Determine the [X, Y] coordinate at the center of the cell enclosing the given text.  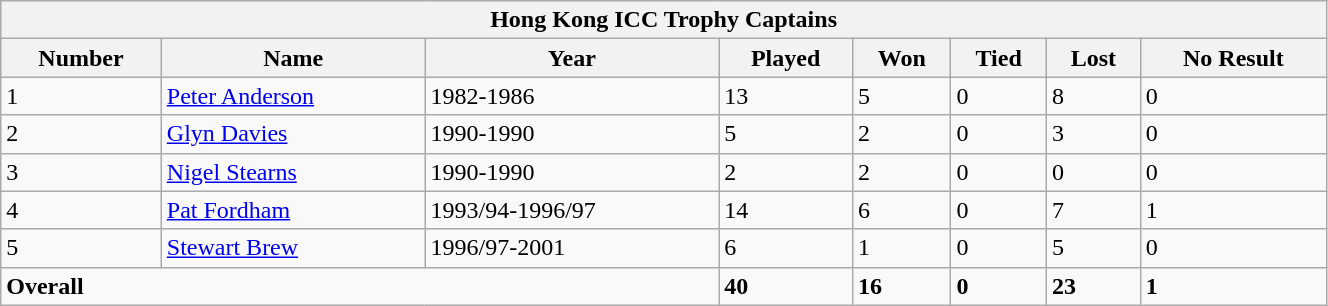
Year [572, 58]
13 [786, 96]
8 [1093, 96]
Played [786, 58]
Nigel Stearns [293, 172]
1993/94-1996/97 [572, 210]
No Result [1233, 58]
1996/97-2001 [572, 248]
1982-1986 [572, 96]
Number [82, 58]
Glyn Davies [293, 134]
40 [786, 286]
Hong Kong ICC Trophy Captains [664, 20]
16 [902, 286]
Peter Anderson [293, 96]
14 [786, 210]
23 [1093, 286]
Name [293, 58]
Overall [360, 286]
Stewart Brew [293, 248]
Won [902, 58]
4 [82, 210]
Tied [998, 58]
Lost [1093, 58]
Pat Fordham [293, 210]
7 [1093, 210]
